Output the (X, Y) coordinate of the center of the cell containing the given text.  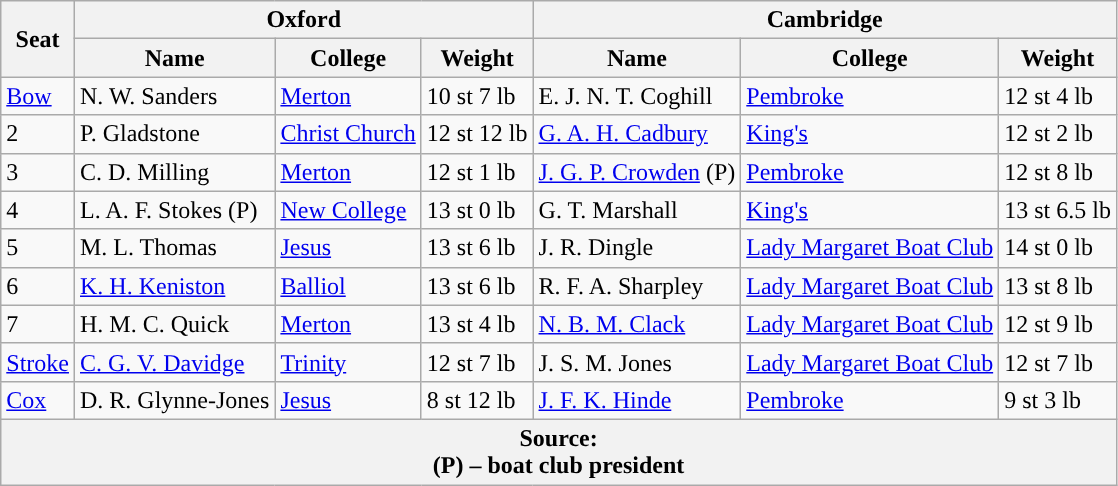
Seat (38, 39)
13 st 8 lb (1058, 286)
H. M. C. Quick (174, 324)
Source:(P) – boat club president (559, 452)
12 st 8 lb (1058, 172)
12 st 2 lb (1058, 134)
5 (38, 248)
6 (38, 286)
E. J. N. T. Coghill (637, 96)
J. F. K. Hinde (637, 400)
C. D. Milling (174, 172)
8 st 12 lb (477, 400)
10 st 7 lb (477, 96)
N. B. M. Clack (637, 324)
3 (38, 172)
New College (348, 210)
R. F. A. Sharpley (637, 286)
7 (38, 324)
Stroke (38, 362)
J. R. Dingle (637, 248)
N. W. Sanders (174, 96)
4 (38, 210)
L. A. F. Stokes (P) (174, 210)
Oxford (304, 20)
P. Gladstone (174, 134)
13 st 4 lb (477, 324)
12 st 1 lb (477, 172)
J. S. M. Jones (637, 362)
Bow (38, 96)
12 st 12 lb (477, 134)
13 st 6.5 lb (1058, 210)
G. T. Marshall (637, 210)
12 st 4 lb (1058, 96)
C. G. V. Davidge (174, 362)
G. A. H. Cadbury (637, 134)
M. L. Thomas (174, 248)
13 st 0 lb (477, 210)
Christ Church (348, 134)
9 st 3 lb (1058, 400)
14 st 0 lb (1058, 248)
2 (38, 134)
K. H. Keniston (174, 286)
Cambridge (824, 20)
J. G. P. Crowden (P) (637, 172)
D. R. Glynne-Jones (174, 400)
12 st 9 lb (1058, 324)
Trinity (348, 362)
Cox (38, 400)
Balliol (348, 286)
